Return (X, Y) of the center of cell containing provided text 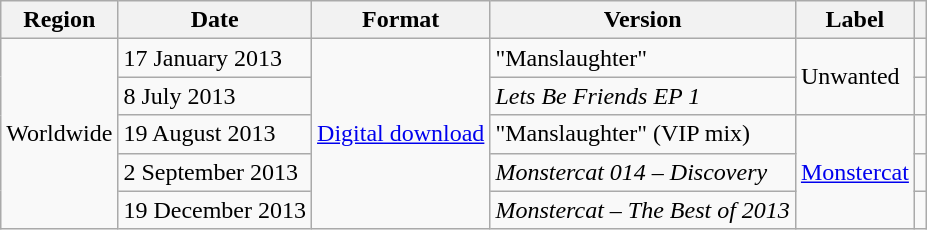
19 August 2013 (215, 134)
Worldwide (60, 134)
Date (215, 20)
Version (642, 20)
"Manslaughter" (VIP mix) (642, 134)
8 July 2013 (215, 96)
Label (854, 20)
Monstercat – The Best of 2013 (642, 210)
Monstercat (854, 172)
2 September 2013 (215, 172)
Region (60, 20)
Unwanted (854, 77)
Monstercat 014 – Discovery (642, 172)
Digital download (401, 134)
19 December 2013 (215, 210)
17 January 2013 (215, 58)
Lets Be Friends EP 1 (642, 96)
Format (401, 20)
"Manslaughter" (642, 58)
